Detect which cell encompasses the target text, then output its [X, Y] center coordinate. 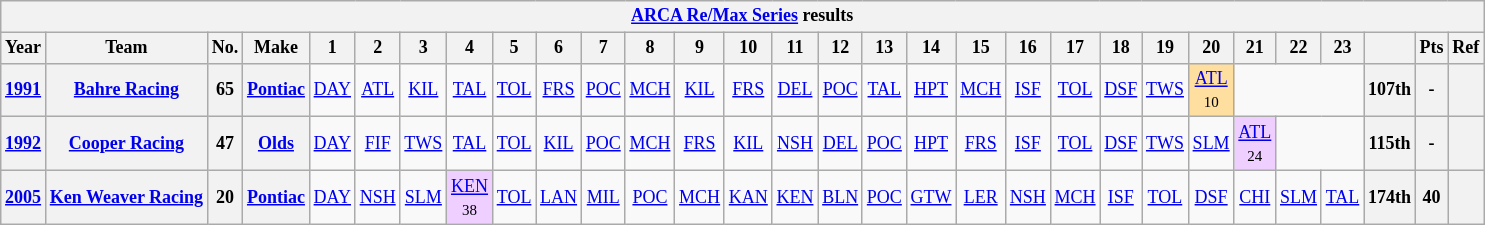
2 [378, 48]
Olds [276, 144]
17 [1075, 48]
Year [24, 48]
Make [276, 48]
KAN [748, 197]
4 [470, 48]
107th [1390, 90]
BLN [840, 197]
KEN [795, 197]
ARCA Re/Max Series results [742, 16]
22 [1299, 48]
7 [603, 48]
40 [1432, 197]
1992 [24, 144]
Pts [1432, 48]
18 [1121, 48]
21 [1255, 48]
CHI [1255, 197]
14 [931, 48]
11 [795, 48]
No. [224, 48]
23 [1342, 48]
MIL [603, 197]
1991 [24, 90]
174th [1390, 197]
ATL24 [1255, 144]
LAN [559, 197]
2005 [24, 197]
FIF [378, 144]
6 [559, 48]
19 [1166, 48]
8 [650, 48]
10 [748, 48]
ATL [378, 90]
Cooper Racing [126, 144]
13 [884, 48]
9 [700, 48]
65 [224, 90]
Ken Weaver Racing [126, 197]
12 [840, 48]
LER [981, 197]
15 [981, 48]
3 [424, 48]
Team [126, 48]
Bahre Racing [126, 90]
47 [224, 144]
ATL10 [1211, 90]
GTW [931, 197]
115th [1390, 144]
1 [332, 48]
Ref [1466, 48]
KEN38 [470, 197]
16 [1028, 48]
5 [514, 48]
